Return the (x, y) coordinate for the center point of the cell that contains the specified text.  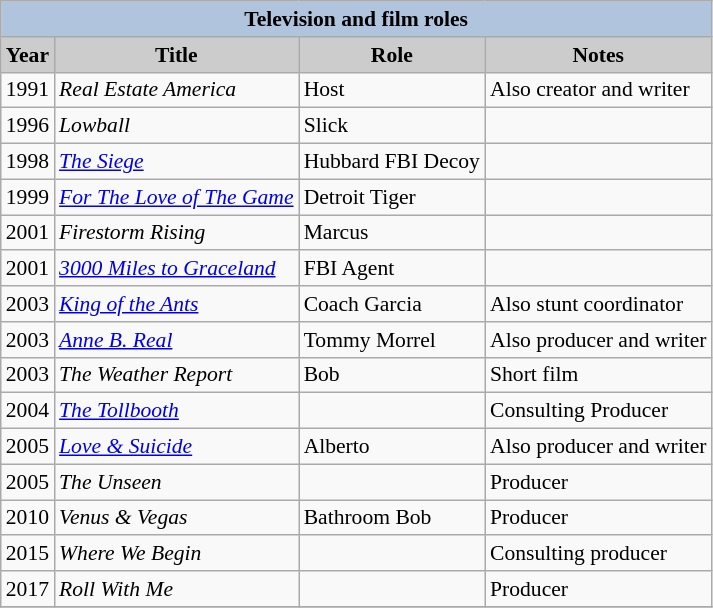
Love & Suicide (176, 447)
Consulting Producer (598, 411)
Real Estate America (176, 90)
Tommy Morrel (392, 340)
Lowball (176, 126)
Consulting producer (598, 554)
Role (392, 55)
Also creator and writer (598, 90)
Title (176, 55)
Bathroom Bob (392, 518)
1996 (28, 126)
Television and film roles (356, 19)
Detroit Tiger (392, 197)
Firestorm Rising (176, 233)
2015 (28, 554)
2004 (28, 411)
Notes (598, 55)
Bob (392, 375)
FBI Agent (392, 269)
The Siege (176, 162)
1999 (28, 197)
2017 (28, 589)
Also stunt coordinator (598, 304)
King of the Ants (176, 304)
Coach Garcia (392, 304)
Hubbard FBI Decoy (392, 162)
The Weather Report (176, 375)
Short film (598, 375)
Venus & Vegas (176, 518)
Roll With Me (176, 589)
1991 (28, 90)
The Unseen (176, 482)
The Tollbooth (176, 411)
2010 (28, 518)
Where We Begin (176, 554)
For The Love of The Game (176, 197)
Marcus (392, 233)
Anne B. Real (176, 340)
Host (392, 90)
1998 (28, 162)
Year (28, 55)
3000 Miles to Graceland (176, 269)
Alberto (392, 447)
Slick (392, 126)
